Extract the [X, Y] coordinate from the center of the cell holding the provided text.  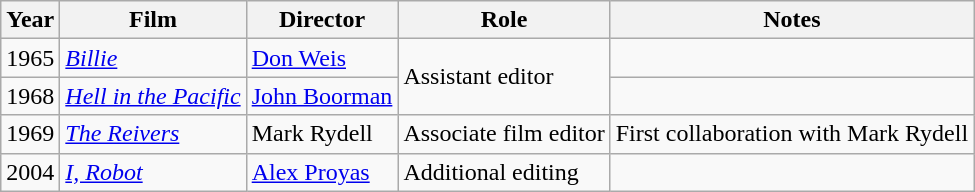
1969 [30, 134]
Additional editing [504, 172]
Year [30, 20]
The Reivers [153, 134]
Hell in the Pacific [153, 96]
Director [322, 20]
Alex Proyas [322, 172]
Associate film editor [504, 134]
Don Weis [322, 58]
John Boorman [322, 96]
Notes [792, 20]
Billie [153, 58]
First collaboration with Mark Rydell [792, 134]
Film [153, 20]
1968 [30, 96]
Mark Rydell [322, 134]
I, Robot [153, 172]
Role [504, 20]
2004 [30, 172]
Assistant editor [504, 77]
1965 [30, 58]
